Identify which cell holds the provided text, then report its (X, Y) central coordinate. 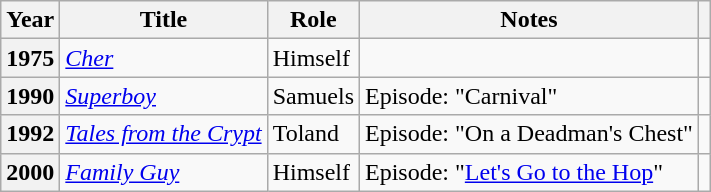
Notes (530, 20)
Family Guy (164, 172)
Cher (164, 58)
1975 (30, 58)
Superboy (164, 96)
Episode: "On a Deadman's Chest" (530, 134)
Samuels (313, 96)
1992 (30, 134)
Episode: "Let's Go to the Hop" (530, 172)
2000 (30, 172)
Tales from the Crypt (164, 134)
Toland (313, 134)
Title (164, 20)
Episode: "Carnival" (530, 96)
Role (313, 20)
1990 (30, 96)
Year (30, 20)
